Extract the [x, y] coordinate from the center of the cell holding the provided text.  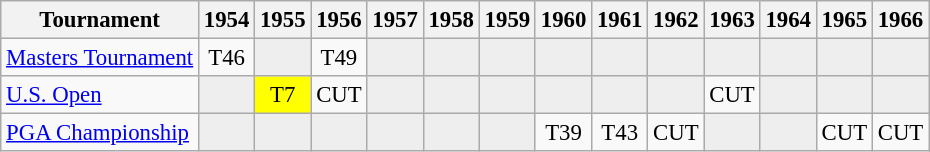
1961 [620, 20]
1955 [283, 20]
1965 [844, 20]
U.S. Open [100, 95]
Masters Tournament [100, 58]
T49 [339, 58]
Tournament [100, 20]
1958 [451, 20]
T39 [563, 133]
1963 [732, 20]
1954 [227, 20]
1959 [507, 20]
1966 [900, 20]
1964 [788, 20]
T7 [283, 95]
1960 [563, 20]
1962 [676, 20]
T43 [620, 133]
1956 [339, 20]
T46 [227, 58]
1957 [395, 20]
PGA Championship [100, 133]
